Scan for the cell matching the given text and deliver its (x, y) coordinate at center. 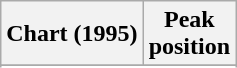
Peakposition (189, 34)
Chart (1995) (72, 34)
